Return the [x, y] coordinate for the center point of the cell that contains the specified text.  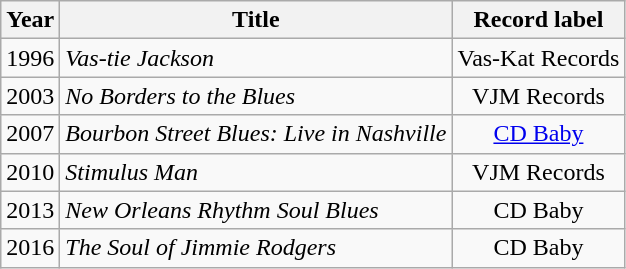
Stimulus Man [256, 172]
2010 [30, 172]
New Orleans Rhythm Soul Blues [256, 210]
Year [30, 20]
2016 [30, 248]
2003 [30, 96]
The Soul of Jimmie Rodgers [256, 248]
1996 [30, 58]
Vas-Kat Records [538, 58]
2013 [30, 210]
Record label [538, 20]
Title [256, 20]
Vas-tie Jackson [256, 58]
Bourbon Street Blues: Live in Nashville [256, 134]
2007 [30, 134]
No Borders to the Blues [256, 96]
